Search for the cell housing the specified text and yield its (X, Y) center coordinate. 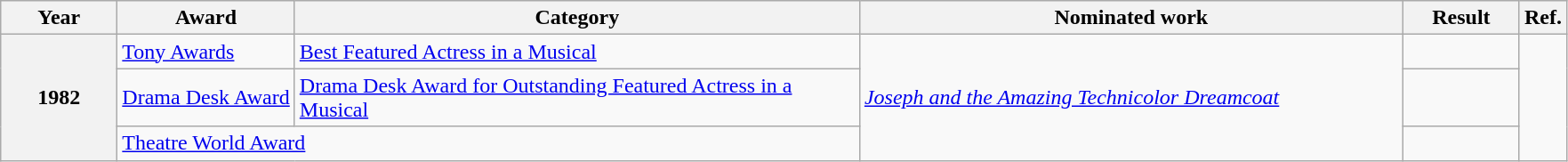
Award (206, 18)
Category (576, 18)
Result (1460, 18)
Theatre World Award (489, 143)
Drama Desk Award for Outstanding Featured Actress in a Musical (576, 98)
Nominated work (1131, 18)
Drama Desk Award (206, 98)
1982 (59, 98)
Joseph and the Amazing Technicolor Dreamcoat (1131, 98)
Best Featured Actress in a Musical (576, 52)
Tony Awards (206, 52)
Year (59, 18)
Ref. (1542, 18)
